Capture the cell that displays the provided text and extract its (x, y) central coordinate. 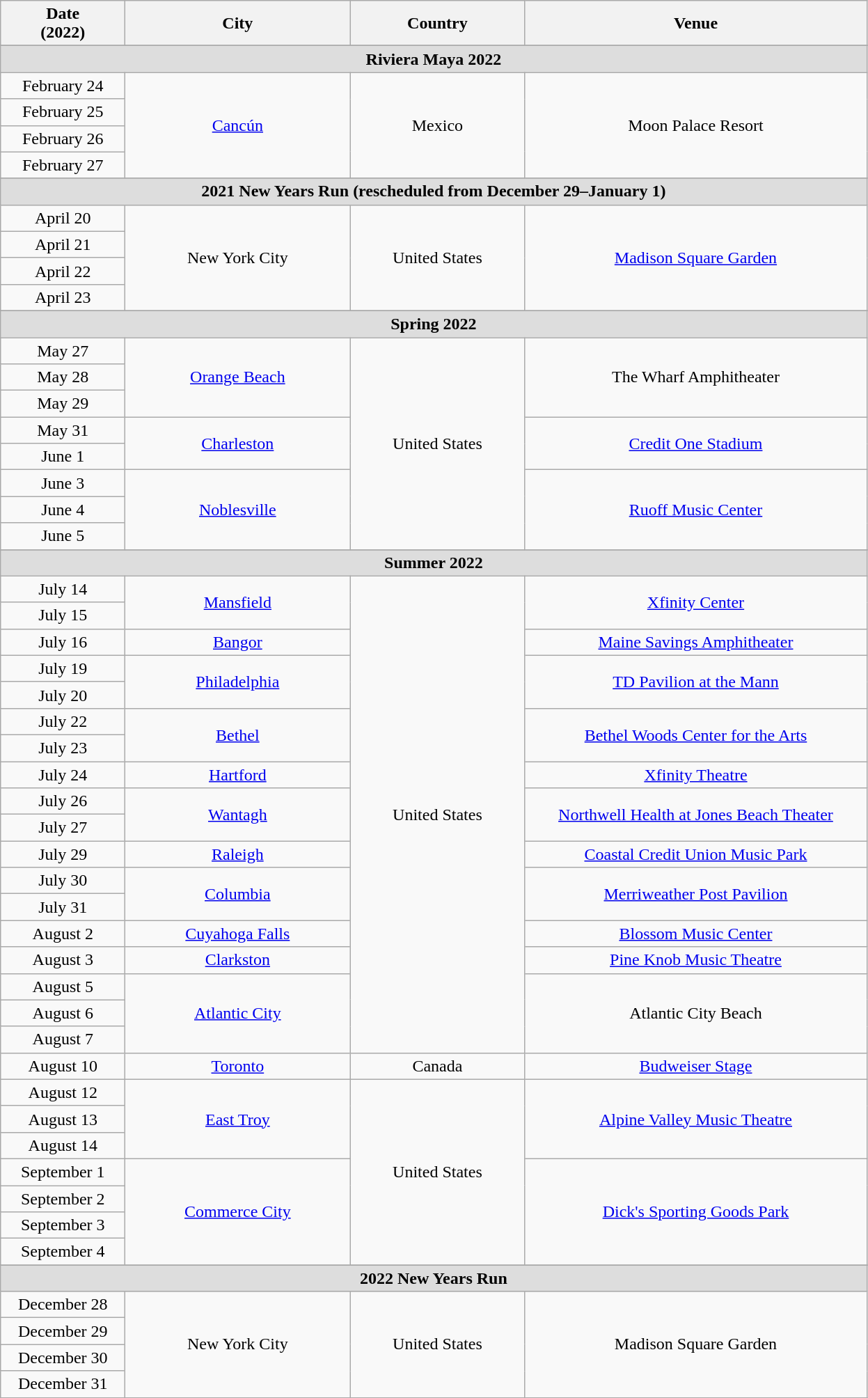
July 30 (63, 881)
Spring 2022 (434, 324)
July 31 (63, 907)
August 5 (63, 987)
Venue (696, 24)
Riviera Maya 2022 (434, 59)
Xfinity Theatre (696, 775)
September 1 (63, 1172)
July 15 (63, 615)
City (238, 24)
Credit One Stadium (696, 443)
August 14 (63, 1145)
April 20 (63, 218)
July 20 (63, 695)
February 25 (63, 112)
December 31 (63, 1384)
February 27 (63, 165)
Canada (437, 1066)
Pine Knob Music Theatre (696, 960)
April 23 (63, 297)
Charleston (238, 443)
December 29 (63, 1331)
August 6 (63, 1013)
February 26 (63, 139)
Hartford (238, 775)
August 7 (63, 1039)
Mexico (437, 125)
Cuyahoga Falls (238, 934)
September 2 (63, 1198)
Atlantic City (238, 1013)
February 24 (63, 86)
July 19 (63, 668)
Wantagh (238, 815)
Moon Palace Resort (696, 125)
May 31 (63, 430)
Raleigh (238, 854)
Dick's Sporting Goods Park (696, 1211)
Commerce City (238, 1211)
Toronto (238, 1066)
August 13 (63, 1119)
July 14 (63, 589)
Date(2022) (63, 24)
December 28 (63, 1305)
Maine Savings Amphitheater (696, 642)
Blossom Music Center (696, 934)
December 30 (63, 1358)
Bethel (238, 735)
September 4 (63, 1252)
Northwell Health at Jones Beach Theater (696, 815)
Bangor (238, 642)
Clarkston (238, 960)
Philadelphia (238, 682)
Country (437, 24)
Summer 2022 (434, 563)
Orange Beach (238, 377)
Budweiser Stage (696, 1066)
June 5 (63, 536)
July 16 (63, 642)
Merriweather Post Pavilion (696, 894)
Cancún (238, 125)
Bethel Woods Center for the Arts (696, 735)
Mansfield (238, 602)
Columbia (238, 894)
Alpine Valley Music Theatre (696, 1119)
Xfinity Center (696, 602)
May 28 (63, 377)
2021 New Years Run (rescheduled from December 29–January 1) (434, 191)
July 22 (63, 721)
June 3 (63, 483)
Atlantic City Beach (696, 1013)
July 29 (63, 854)
July 27 (63, 828)
May 27 (63, 350)
April 21 (63, 244)
July 24 (63, 775)
June 1 (63, 457)
2022 New Years Run (434, 1278)
August 12 (63, 1092)
September 3 (63, 1225)
Noblesville (238, 510)
Ruoff Music Center (696, 510)
The Wharf Amphitheater (696, 377)
June 4 (63, 510)
April 22 (63, 271)
TD Pavilion at the Mann (696, 682)
July 26 (63, 801)
May 29 (63, 404)
July 23 (63, 748)
August 3 (63, 960)
August 2 (63, 934)
East Troy (238, 1119)
August 10 (63, 1066)
Coastal Credit Union Music Park (696, 854)
